Return the [X, Y] coordinate for the center point of the cell that contains the specified text.  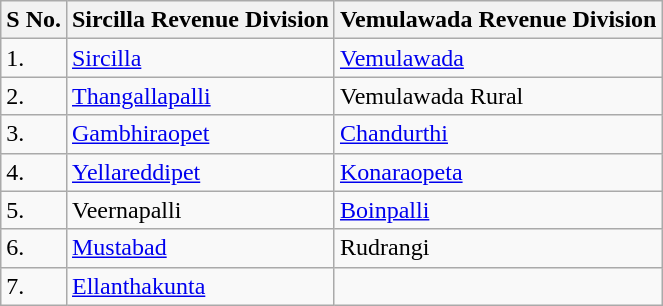
3. [34, 134]
Vemulawada Revenue Division [498, 20]
Vemulawada Rural [498, 96]
5. [34, 210]
1. [34, 58]
Konaraopeta [498, 172]
Mustabad [200, 248]
S No. [34, 20]
Chandurthi [498, 134]
2. [34, 96]
Ellanthakunta [200, 286]
Boinpalli [498, 210]
Gambhiraopet [200, 134]
7. [34, 286]
Veernapalli [200, 210]
Yellareddipet [200, 172]
Sircilla Revenue Division [200, 20]
Thangallapalli [200, 96]
Sircilla [200, 58]
Vemulawada [498, 58]
6. [34, 248]
Rudrangi [498, 248]
4. [34, 172]
